Extract the (x, y) coordinate from the center of the cell holding the provided text.  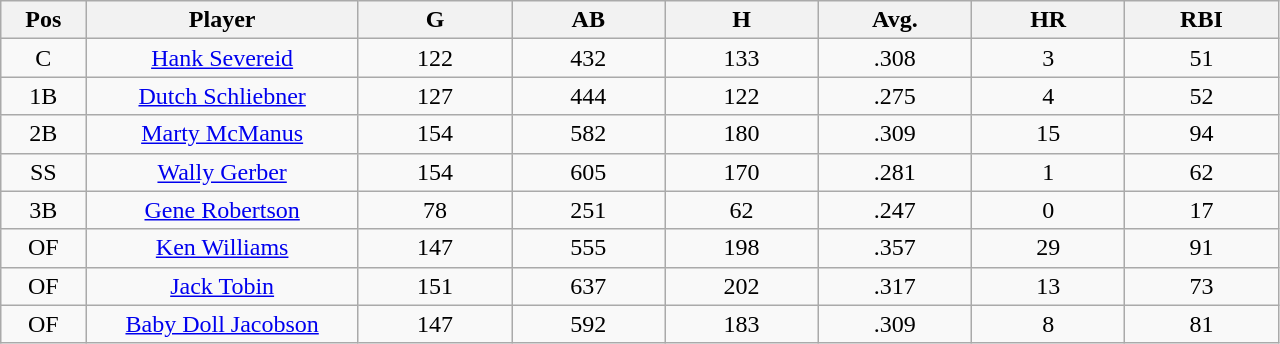
81 (1202, 324)
1 (1048, 172)
0 (1048, 210)
127 (434, 96)
.357 (894, 248)
17 (1202, 210)
170 (742, 172)
Ken Williams (222, 248)
3B (44, 210)
605 (588, 172)
2B (44, 134)
432 (588, 58)
Jack Tobin (222, 286)
183 (742, 324)
180 (742, 134)
AB (588, 20)
Baby Doll Jacobson (222, 324)
133 (742, 58)
HR (1048, 20)
3 (1048, 58)
251 (588, 210)
555 (588, 248)
C (44, 58)
29 (1048, 248)
637 (588, 286)
73 (1202, 286)
Gene Robertson (222, 210)
198 (742, 248)
G (434, 20)
.281 (894, 172)
H (742, 20)
Marty McManus (222, 134)
Player (222, 20)
RBI (1202, 20)
592 (588, 324)
1B (44, 96)
.308 (894, 58)
.275 (894, 96)
SS (44, 172)
582 (588, 134)
8 (1048, 324)
Pos (44, 20)
202 (742, 286)
52 (1202, 96)
151 (434, 286)
78 (434, 210)
Hank Severeid (222, 58)
51 (1202, 58)
Avg. (894, 20)
91 (1202, 248)
444 (588, 96)
.247 (894, 210)
15 (1048, 134)
94 (1202, 134)
Wally Gerber (222, 172)
13 (1048, 286)
4 (1048, 96)
.317 (894, 286)
Dutch Schliebner (222, 96)
